Return (x, y) of the center of cell containing provided text 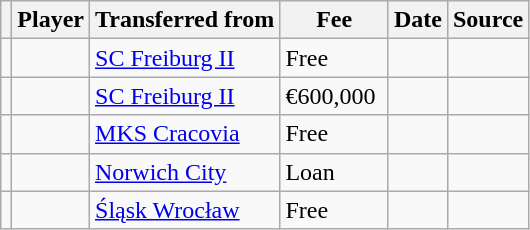
Śląsk Wrocław (185, 210)
Fee (334, 20)
Player (51, 20)
MKS Cracovia (185, 134)
Source (488, 20)
Norwich City (185, 172)
Loan (334, 172)
Transferred from (185, 20)
€600,000 (334, 96)
Date (418, 20)
